Provide the (x, y) coordinate of the cell's center where the given text is located.  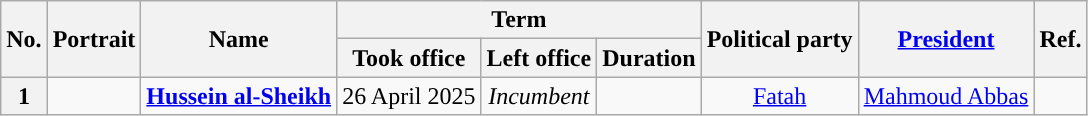
1 (24, 96)
President (946, 39)
Term (519, 20)
Duration (649, 58)
No. (24, 39)
Incumbent (539, 96)
Left office (539, 58)
Political party (780, 39)
Fatah (780, 96)
26 April 2025 (409, 96)
Name (239, 39)
Hussein al-Sheikh (239, 96)
Portrait (94, 39)
Mahmoud Abbas (946, 96)
Ref. (1060, 39)
Took office (409, 58)
